Capture the cell that displays the provided text and extract its [x, y] central coordinate. 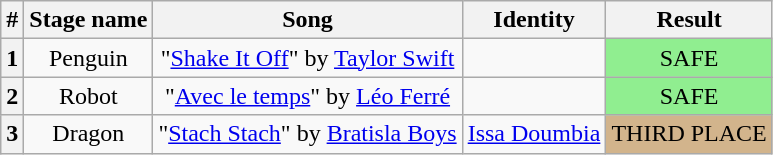
"Stach Stach" by Bratisla Boys [308, 134]
3 [12, 134]
Dragon [88, 134]
# [12, 20]
Penguin [88, 58]
"Avec le temps" by Léo Ferré [308, 96]
1 [12, 58]
THIRD PLACE [689, 134]
Identity [534, 20]
Result [689, 20]
"Shake It Off" by Taylor Swift [308, 58]
2 [12, 96]
Song [308, 20]
Issa Doumbia [534, 134]
Robot [88, 96]
Stage name [88, 20]
